Search for the cell housing the specified text and yield its [X, Y] center coordinate. 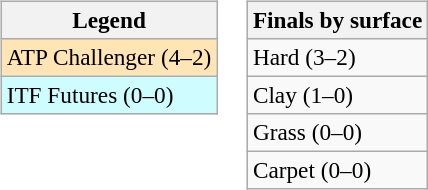
ITF Futures (0–0) [108, 95]
ATP Challenger (4–2) [108, 57]
Hard (3–2) [337, 57]
Finals by surface [337, 20]
Clay (1–0) [337, 95]
Grass (0–0) [337, 133]
Legend [108, 20]
Carpet (0–0) [337, 171]
